Output the (x, y) coordinate of the center of the cell containing the given text.  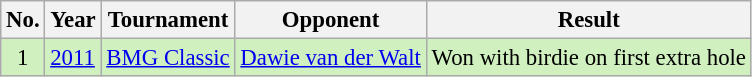
1 (23, 58)
Result (588, 20)
Tournament (168, 20)
BMG Classic (168, 58)
Won with birdie on first extra hole (588, 58)
Year (73, 20)
Dawie van der Walt (330, 58)
No. (23, 20)
2011 (73, 58)
Opponent (330, 20)
